Capture the cell that displays the provided text and extract its (X, Y) central coordinate. 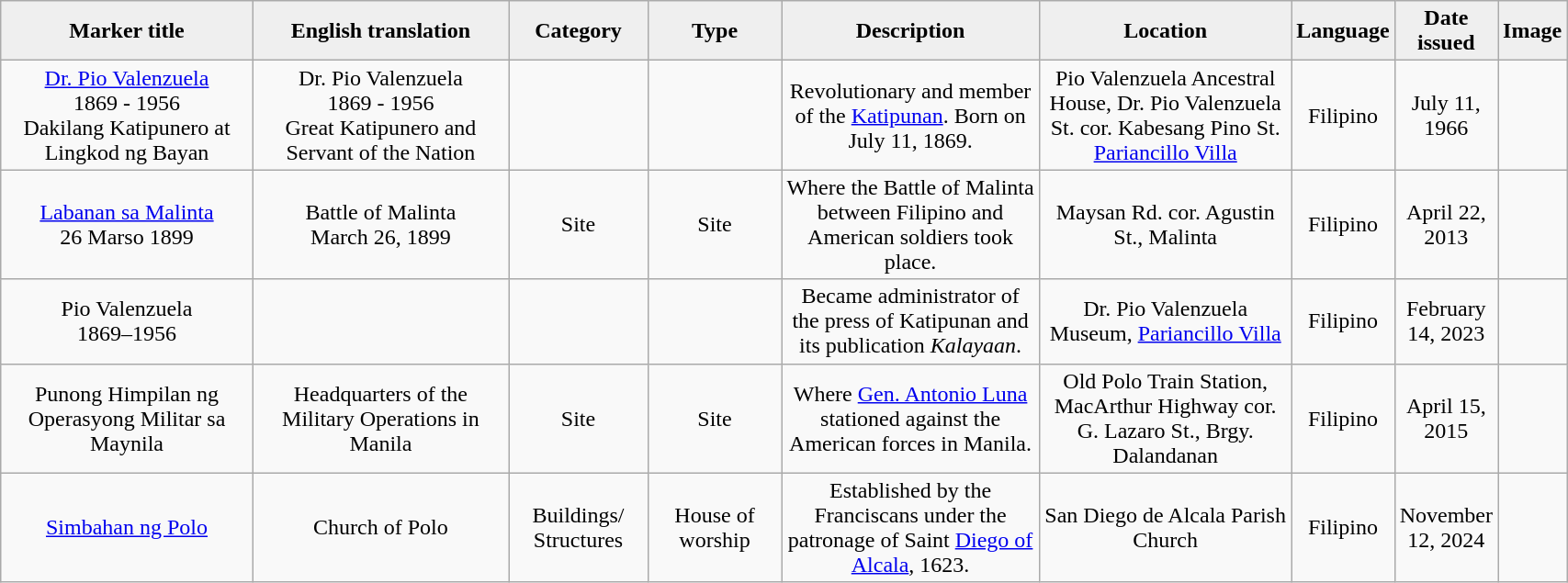
Where the Battle of Malinta between Filipino and American soldiers took place. (909, 224)
English translation (380, 31)
Pio Valenzuela1869–1956 (127, 321)
April 22, 2013 (1446, 224)
Dr. Pio Valenzuela1869 - 1956 Great Katipunero and Servant of the Nation (380, 116)
Old Polo Train Station, MacArthur Highway cor. G. Lazaro St., Brgy. Dalandanan (1166, 419)
November 12, 2024 (1446, 527)
July 11, 1966 (1446, 116)
Category (579, 31)
Battle of Malinta March 26, 1899 (380, 224)
Established by the Franciscans under the patronage of Saint Diego of Alcala, 1623. (909, 527)
San Diego de Alcala Parish Church (1166, 527)
Image (1532, 31)
Dr. Pio Valenzuela1869 - 1956 Dakilang Katipunero at Lingkod ng Bayan (127, 116)
House of worship (715, 527)
Maysan Rd. cor. Agustin St., Malinta (1166, 224)
Type (715, 31)
Became administrator of the press of Katipunan and its publication Kalayaan. (909, 321)
Where Gen. Antonio Luna stationed against the American forces in Manila. (909, 419)
Marker title (127, 31)
Punong Himpilan ng Operasyong Militar sa Maynila (127, 419)
Pio Valenzuela Ancestral House, Dr. Pio Valenzuela St. cor. Kabesang Pino St. Pariancillo Villa (1166, 116)
Church of Polo (380, 527)
Dr. Pio Valenzuela Museum, Pariancillo Villa (1166, 321)
Simbahan ng Polo (127, 527)
Description (909, 31)
Revolutionary and member of the Katipunan. Born on July 11, 1869. (909, 116)
Language (1343, 31)
Location (1166, 31)
Labanan sa Malinta26 Marso 1899 (127, 224)
February 14, 2023 (1446, 321)
Headquarters of the Military Operations in Manila (380, 419)
Date issued (1446, 31)
Buildings/Structures (579, 527)
April 15, 2015 (1446, 419)
